Identify which cell holds the provided text, then report its (X, Y) central coordinate. 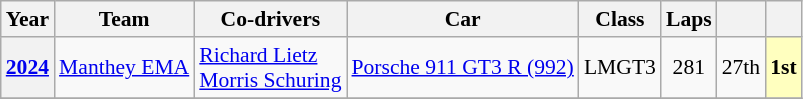
Manthey EMA (124, 68)
Co-drivers (270, 19)
2024 (28, 68)
Car (462, 19)
Class (620, 19)
Laps (689, 19)
1st (784, 68)
LMGT3 (620, 68)
Team (124, 19)
Year (28, 19)
281 (689, 68)
Richard Lietz Morris Schuring (270, 68)
Porsche 911 GT3 R (992) (462, 68)
27th (742, 68)
